Provide the (X, Y) coordinate of the cell's center where the given text is located.  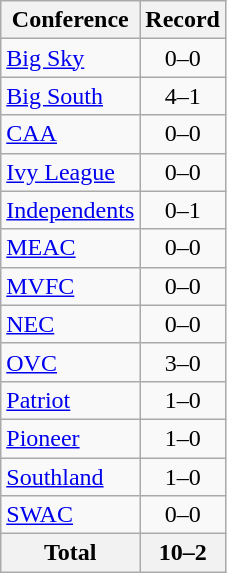
MEAC (70, 248)
Ivy League (70, 172)
Southland (70, 477)
SWAC (70, 515)
Independents (70, 210)
MVFC (70, 286)
Conference (70, 20)
Patriot (70, 400)
Record (183, 20)
OVC (70, 362)
Pioneer (70, 438)
Big South (70, 96)
10–2 (183, 553)
Total (70, 553)
Big Sky (70, 58)
4–1 (183, 96)
NEC (70, 324)
3–0 (183, 362)
CAA (70, 134)
0–1 (183, 210)
